Return the [x, y] coordinate for the center point of the cell that contains the specified text.  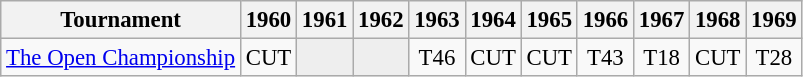
The Open Championship [121, 58]
T28 [774, 58]
1960 [268, 20]
1961 [325, 20]
1963 [437, 20]
1965 [549, 20]
T18 [661, 58]
1964 [493, 20]
1968 [718, 20]
1962 [381, 20]
1967 [661, 20]
1969 [774, 20]
T43 [605, 58]
T46 [437, 58]
Tournament [121, 20]
1966 [605, 20]
